Pinpoint the cell where the given text exists, returning its [x, y] midpoint coordinate. 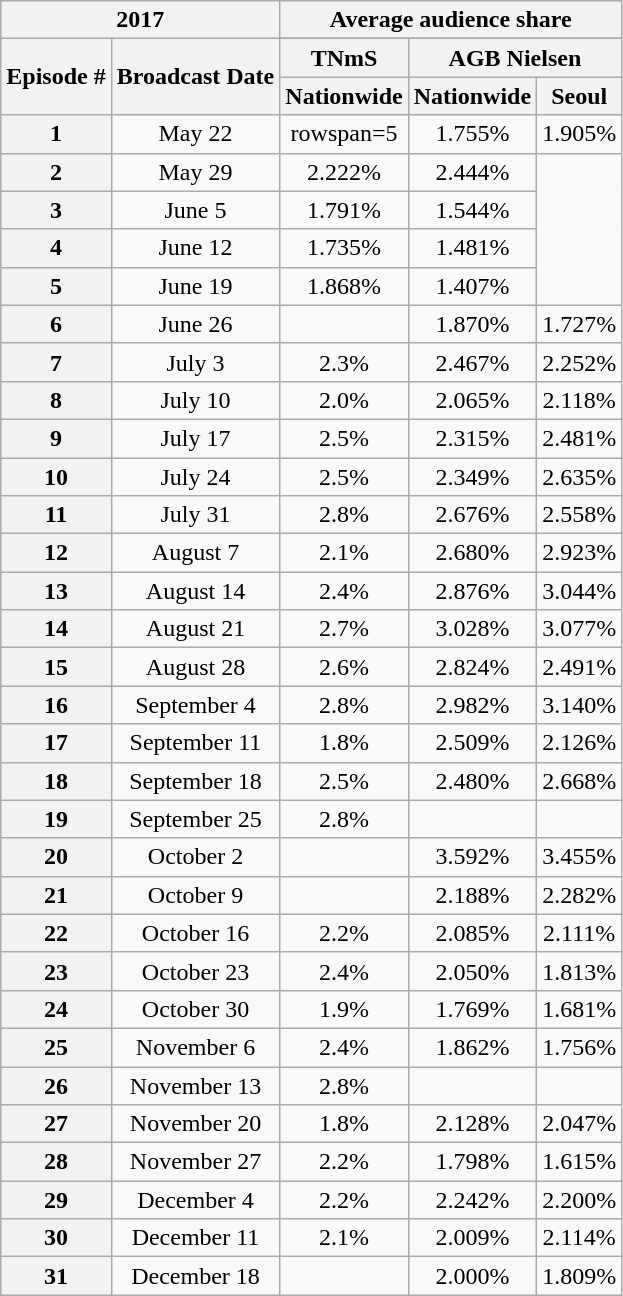
20 [56, 857]
1.870% [472, 324]
10 [56, 477]
2.509% [472, 743]
1 [56, 134]
2.676% [472, 515]
2.009% [472, 1238]
1.813% [580, 971]
November 20 [196, 1124]
16 [56, 705]
19 [56, 819]
14 [56, 629]
August 28 [196, 667]
2.050% [472, 971]
5 [56, 286]
2.047% [580, 1124]
17 [56, 743]
1.481% [472, 248]
23 [56, 971]
2.349% [472, 477]
1.407% [472, 286]
2.085% [472, 933]
27 [56, 1124]
1.755% [472, 134]
1.615% [580, 1162]
December 11 [196, 1238]
9 [56, 438]
2.923% [580, 553]
June 26 [196, 324]
1.681% [580, 1009]
October 23 [196, 971]
2.242% [472, 1200]
2.118% [580, 400]
2.315% [472, 438]
August 21 [196, 629]
July 17 [196, 438]
2.668% [580, 781]
TNmS [344, 58]
October 30 [196, 1009]
December 4 [196, 1200]
2.126% [580, 743]
1.798% [472, 1162]
22 [56, 933]
2.444% [472, 172]
2.7% [344, 629]
2.065% [472, 400]
1.868% [344, 286]
September 4 [196, 705]
25 [56, 1047]
1.809% [580, 1276]
July 10 [196, 400]
November 13 [196, 1085]
August 14 [196, 591]
May 22 [196, 134]
July 3 [196, 362]
1.544% [472, 210]
June 19 [196, 286]
2.252% [580, 362]
rowspan=5 [344, 134]
2017 [140, 20]
3.028% [472, 629]
31 [56, 1276]
2.680% [472, 553]
August 7 [196, 553]
Broadcast Date [196, 77]
AGB Nielsen [514, 58]
1.727% [580, 324]
July 31 [196, 515]
26 [56, 1085]
1.769% [472, 1009]
2.480% [472, 781]
1.791% [344, 210]
3.077% [580, 629]
3.592% [472, 857]
2 [56, 172]
2.982% [472, 705]
1.756% [580, 1047]
13 [56, 591]
November 6 [196, 1047]
2.222% [344, 172]
4 [56, 248]
July 24 [196, 477]
8 [56, 400]
12 [56, 553]
2.0% [344, 400]
June 12 [196, 248]
15 [56, 667]
June 5 [196, 210]
29 [56, 1200]
Episode # [56, 77]
2.824% [472, 667]
3 [56, 210]
2.635% [580, 477]
2.114% [580, 1238]
7 [56, 362]
1.905% [580, 134]
Average audience share [451, 20]
11 [56, 515]
18 [56, 781]
3.044% [580, 591]
1.9% [344, 1009]
2.188% [472, 895]
2.111% [580, 933]
September 25 [196, 819]
3.455% [580, 857]
2.876% [472, 591]
2.200% [580, 1200]
2.000% [472, 1276]
2.467% [472, 362]
24 [56, 1009]
1.735% [344, 248]
September 18 [196, 781]
October 9 [196, 895]
3.140% [580, 705]
28 [56, 1162]
1.862% [472, 1047]
May 29 [196, 172]
30 [56, 1238]
21 [56, 895]
2.3% [344, 362]
2.558% [580, 515]
October 16 [196, 933]
2.282% [580, 895]
6 [56, 324]
November 27 [196, 1162]
September 11 [196, 743]
2.128% [472, 1124]
2.481% [580, 438]
Seoul [580, 96]
October 2 [196, 857]
2.491% [580, 667]
December 18 [196, 1276]
2.6% [344, 667]
